Scan for the cell matching the given text and deliver its [X, Y] coordinate at center. 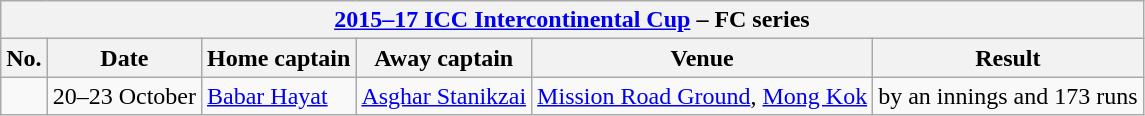
Babar Hayat [279, 96]
Home captain [279, 58]
Mission Road Ground, Mong Kok [702, 96]
Date [124, 58]
Result [1008, 58]
20–23 October [124, 96]
2015–17 ICC Intercontinental Cup – FC series [572, 20]
No. [24, 58]
Away captain [444, 58]
Asghar Stanikzai [444, 96]
by an innings and 173 runs [1008, 96]
Venue [702, 58]
